Extract the [x, y] coordinate from the center of the cell holding the provided text.  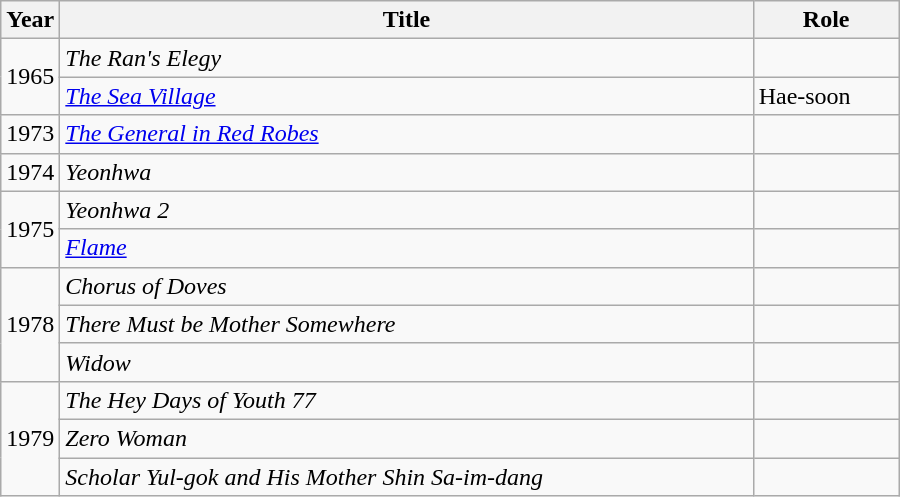
Flame [406, 248]
1973 [30, 134]
1979 [30, 438]
Year [30, 20]
Zero Woman [406, 438]
Scholar Yul-gok and His Mother Shin Sa-im-dang [406, 477]
Chorus of Doves [406, 286]
Yeonhwa 2 [406, 210]
Yeonhwa [406, 172]
1975 [30, 229]
The Sea Village [406, 96]
Role [826, 20]
1965 [30, 77]
1978 [30, 324]
1974 [30, 172]
Hae-soon [826, 96]
Title [406, 20]
The Hey Days of Youth 77 [406, 400]
The Ran's Elegy [406, 58]
There Must be Mother Somewhere [406, 324]
The General in Red Robes [406, 134]
Widow [406, 362]
